For the text-containing cell, return its midpoint in [X, Y] coordinate format. 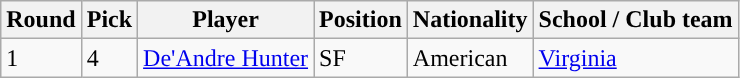
SF [361, 58]
4 [109, 58]
Nationality [470, 20]
Position [361, 20]
1 [41, 58]
De'Andre Hunter [226, 58]
School / Club team [636, 20]
American [470, 58]
Pick [109, 20]
Virginia [636, 58]
Player [226, 20]
Round [41, 20]
